Return the [x, y] coordinate for the center point of the cell that contains the specified text.  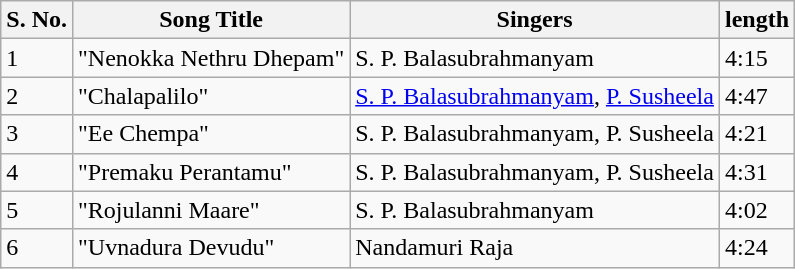
"Rojulanni Maare" [210, 210]
"Premaku Perantamu" [210, 172]
6 [37, 248]
2 [37, 96]
"Nenokka Nethru Dhepam" [210, 58]
"Ee Chempa" [210, 134]
4:31 [756, 172]
"Uvnadura Devudu" [210, 248]
"Chalapalilo" [210, 96]
1 [37, 58]
5 [37, 210]
4:15 [756, 58]
4:21 [756, 134]
Singers [535, 20]
4:02 [756, 210]
length [756, 20]
Nandamuri Raja [535, 248]
4:47 [756, 96]
3 [37, 134]
Song Title [210, 20]
4:24 [756, 248]
4 [37, 172]
S. No. [37, 20]
